Detect which cell encompasses the target text, then output its (X, Y) center coordinate. 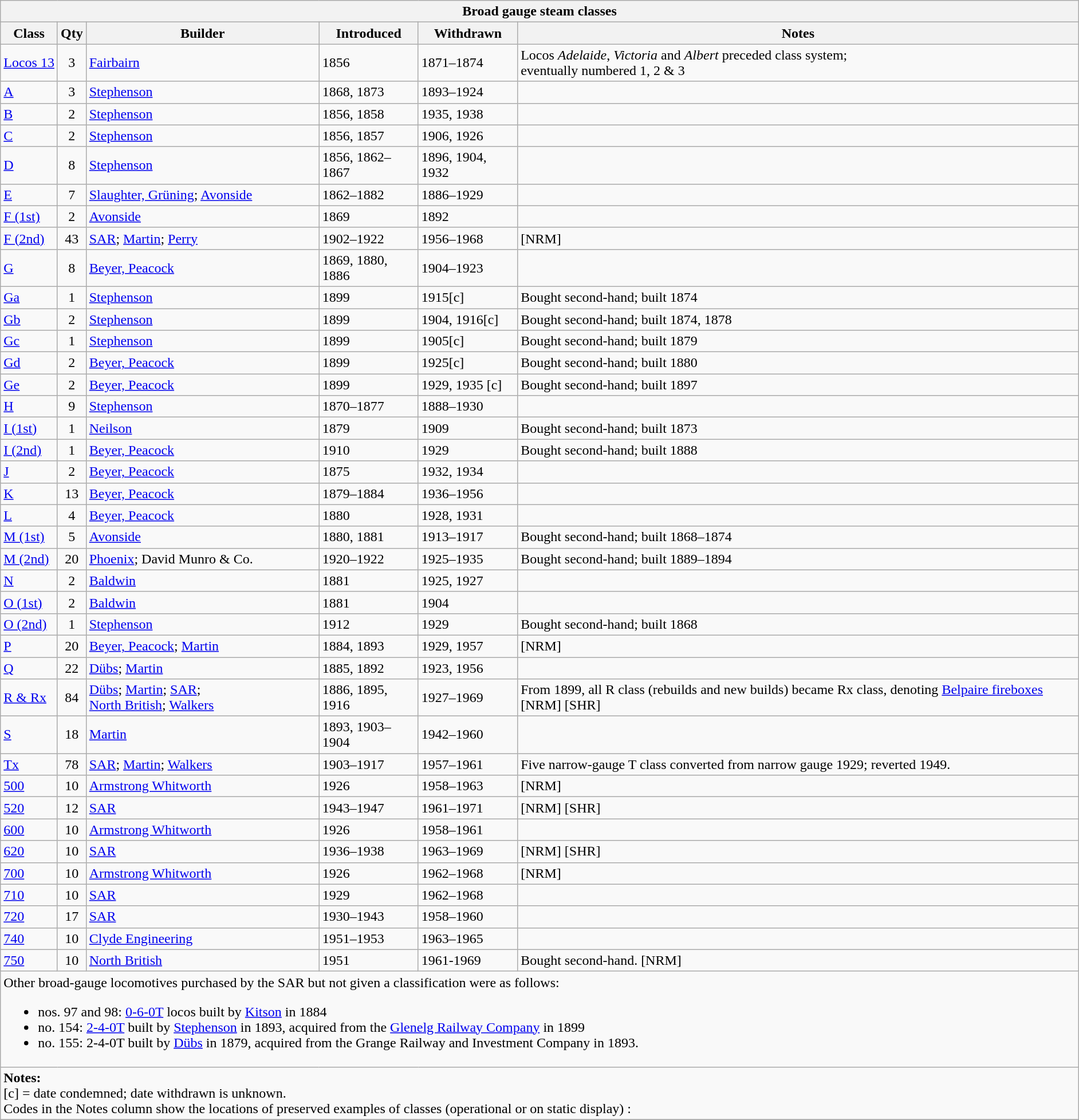
Beyer, Peacock; Martin (203, 646)
1880, 1881 (369, 537)
1903–1917 (369, 764)
Dübs; Martin (203, 668)
1936–1938 (369, 851)
1893–1924 (467, 92)
1902–1922 (369, 238)
Bought second-hand; built 1880 (798, 363)
1871–1874 (467, 63)
B (29, 114)
Class (29, 33)
700 (29, 873)
O (2nd) (29, 624)
Qty (72, 33)
Bought second-hand; built 1889–1894 (798, 559)
520 (29, 808)
1856, 1862–1867 (369, 165)
620 (29, 851)
1929, 1957 (467, 646)
1923, 1956 (467, 668)
1958–1961 (467, 830)
Introduced (369, 33)
Bought second-hand; built 1868–1874 (798, 537)
1915[c] (467, 297)
1958–1960 (467, 917)
1951 (369, 960)
84 (72, 697)
Bought second-hand; built 1873 (798, 428)
Fairbairn (203, 63)
O (1st) (29, 602)
1942–1960 (467, 735)
1884, 1893 (369, 646)
7 (72, 195)
Bought second-hand; built 1874 (798, 297)
Locos Adelaide, Victoria and Albert preceded class system;eventually numbered 1, 2 & 3 (798, 63)
720 (29, 917)
Clyde Engineering (203, 938)
Bought second-hand; built 1868 (798, 624)
1892 (467, 216)
1925–1935 (467, 559)
1936–1956 (467, 494)
Gd (29, 363)
22 (72, 668)
Locos 13 (29, 63)
C (29, 136)
R & Rx (29, 697)
L (29, 515)
1904 (467, 602)
Bought second-hand. [NRM] (798, 960)
Five narrow-gauge T class converted from narrow gauge 1929; reverted 1949. (798, 764)
1957–1961 (467, 764)
E (29, 195)
1880 (369, 515)
From 1899, all R class (rebuilds and new builds) became Rx class, denoting Belpaire fireboxes [NRM] [SHR] (798, 697)
12 (72, 808)
1958–1963 (467, 786)
1886, 1895, 1916 (369, 697)
Dübs; Martin; SAR; North British; Walkers (203, 697)
9 (72, 407)
1912 (369, 624)
Q (29, 668)
Broad gauge steam classes (539, 11)
750 (29, 960)
1893, 1903–1904 (369, 735)
600 (29, 830)
I (1st) (29, 428)
1956–1968 (467, 238)
1904, 1916[c] (467, 319)
1930–1943 (369, 917)
Ge (29, 385)
Withdrawn (467, 33)
1925[c] (467, 363)
1961–1971 (467, 808)
J (29, 472)
13 (72, 494)
North British (203, 960)
1879–1884 (369, 494)
Builder (203, 33)
500 (29, 786)
1905[c] (467, 341)
Slaughter, Grüning; Avonside (203, 195)
1888–1930 (467, 407)
D (29, 165)
1927–1969 (467, 697)
1856, 1857 (369, 136)
1929, 1935 [c] (467, 385)
1885, 1892 (369, 668)
Notes (798, 33)
4 (72, 515)
H (29, 407)
Ga (29, 297)
I (2nd) (29, 450)
740 (29, 938)
Gb (29, 319)
P (29, 646)
17 (72, 917)
1920–1922 (369, 559)
1869 (369, 216)
1932, 1934 (467, 472)
43 (72, 238)
1963–1965 (467, 938)
SAR; Martin; Walkers (203, 764)
1925, 1927 (467, 581)
Bought second-hand; built 1897 (798, 385)
1910 (369, 450)
Bought second-hand; built 1888 (798, 450)
M (1st) (29, 537)
S (29, 735)
Phoenix; David Munro & Co. (203, 559)
M (2nd) (29, 559)
1943–1947 (369, 808)
Tx (29, 764)
18 (72, 735)
Bought second-hand; built 1874, 1878 (798, 319)
1875 (369, 472)
1869, 1880, 1886 (369, 268)
1870–1877 (369, 407)
1856, 1858 (369, 114)
1886–1929 (467, 195)
78 (72, 764)
1906, 1926 (467, 136)
G (29, 268)
1856 (369, 63)
1868, 1873 (369, 92)
1961-1969 (467, 960)
1896, 1904, 1932 (467, 165)
1862–1882 (369, 195)
1909 (467, 428)
N (29, 581)
1913–1917 (467, 537)
1904–1923 (467, 268)
710 (29, 895)
Martin (203, 735)
Gc (29, 341)
F (1st) (29, 216)
1928, 1931 (467, 515)
Bought second-hand; built 1879 (798, 341)
5 (72, 537)
K (29, 494)
1935, 1938 (467, 114)
Neilson (203, 428)
F (2nd) (29, 238)
1951–1953 (369, 938)
A (29, 92)
1963–1969 (467, 851)
SAR; Martin; Perry (203, 238)
1879 (369, 428)
